Identify which cell holds the provided text, then report its [x, y] central coordinate. 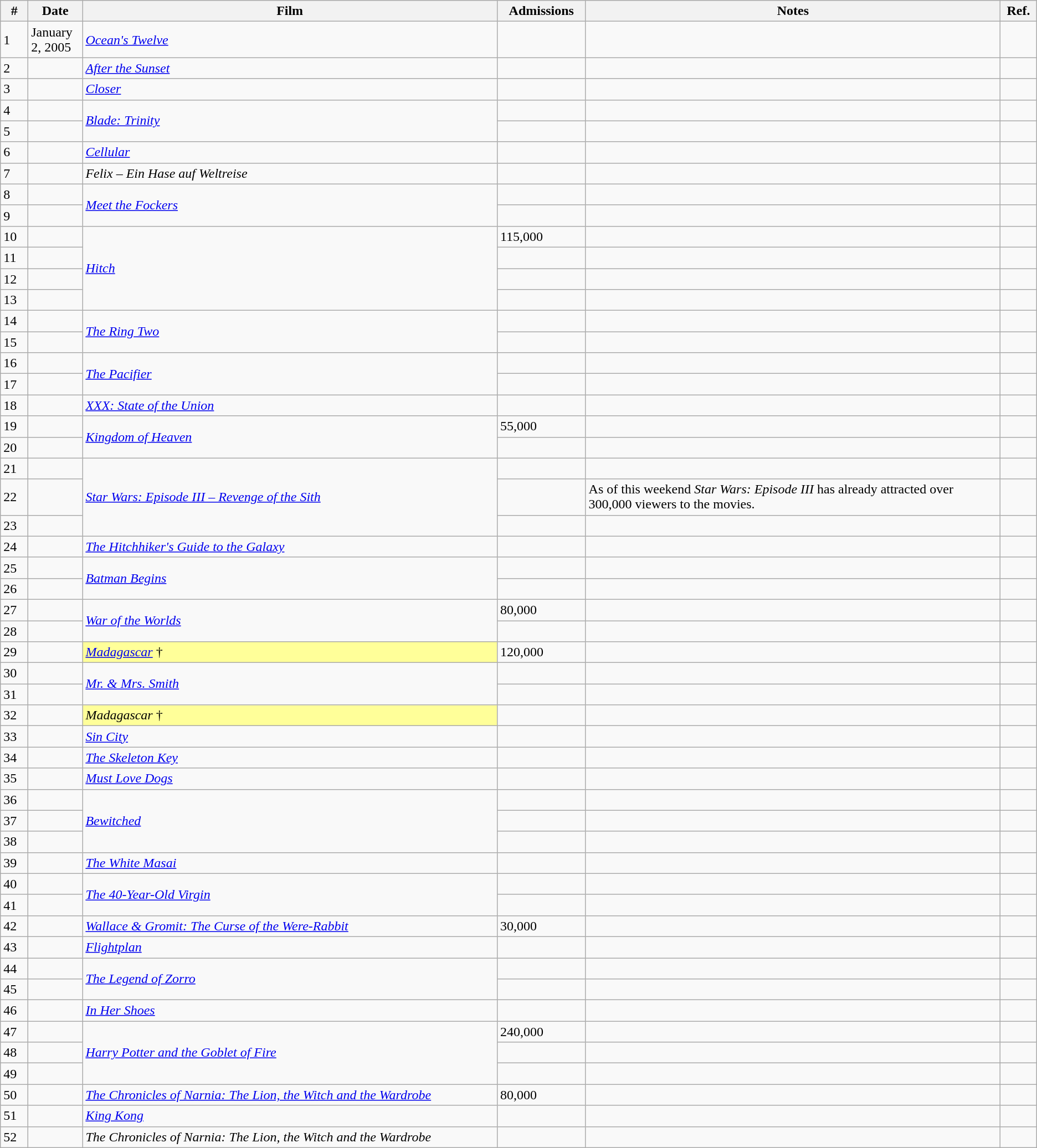
40 [14, 884]
January 2, 2005 [55, 40]
War of the Worlds [290, 620]
The Pacifier [290, 374]
115,000 [541, 236]
13 [14, 300]
29 [14, 652]
Admissions [541, 11]
Must Love Dogs [290, 779]
# [14, 11]
Ref. [1019, 11]
1 [14, 40]
The Hitchhiker's Guide to the Galaxy [290, 547]
12 [14, 279]
33 [14, 737]
9 [14, 215]
34 [14, 758]
Felix – Ein Hase auf Weltreise [290, 173]
Cellular [290, 152]
10 [14, 236]
36 [14, 800]
23 [14, 526]
41 [14, 905]
55,000 [541, 426]
17 [14, 384]
3 [14, 89]
Closer [290, 89]
Date [55, 11]
2 [14, 68]
Sin City [290, 737]
240,000 [541, 1032]
In Her Shoes [290, 1011]
37 [14, 821]
The 40-Year-Old Virgin [290, 894]
39 [14, 863]
50 [14, 1095]
31 [14, 694]
XXX: State of the Union [290, 405]
18 [14, 405]
Flightplan [290, 947]
The Skeleton Key [290, 758]
5 [14, 131]
19 [14, 426]
25 [14, 568]
The Legend of Zorro [290, 979]
The Ring Two [290, 332]
120,000 [541, 652]
15 [14, 342]
30,000 [541, 926]
The White Masai [290, 863]
45 [14, 990]
26 [14, 589]
Blade: Trinity [290, 121]
7 [14, 173]
52 [14, 1137]
Ocean's Twelve [290, 40]
4 [14, 110]
16 [14, 363]
Bewitched [290, 821]
Mr. & Mrs. Smith [290, 684]
Kingdom of Heaven [290, 437]
47 [14, 1032]
6 [14, 152]
11 [14, 258]
Notes [793, 11]
21 [14, 469]
35 [14, 779]
43 [14, 947]
Star Wars: Episode III – Revenge of the Sith [290, 497]
Harry Potter and the Goblet of Fire [290, 1053]
28 [14, 631]
As of this weekend Star Wars: Episode III has already attracted over 300,000 viewers to the movies. [793, 497]
8 [14, 194]
51 [14, 1116]
Meet the Fockers [290, 205]
Wallace & Gromit: The Curse of the Were-Rabbit [290, 926]
30 [14, 673]
44 [14, 969]
Film [290, 11]
14 [14, 321]
24 [14, 547]
20 [14, 447]
Batman Begins [290, 578]
22 [14, 497]
42 [14, 926]
27 [14, 610]
King Kong [290, 1116]
38 [14, 842]
49 [14, 1074]
After the Sunset [290, 68]
32 [14, 715]
46 [14, 1011]
Hitch [290, 268]
48 [14, 1053]
